Detect which cell encompasses the target text, then output its (x, y) center coordinate. 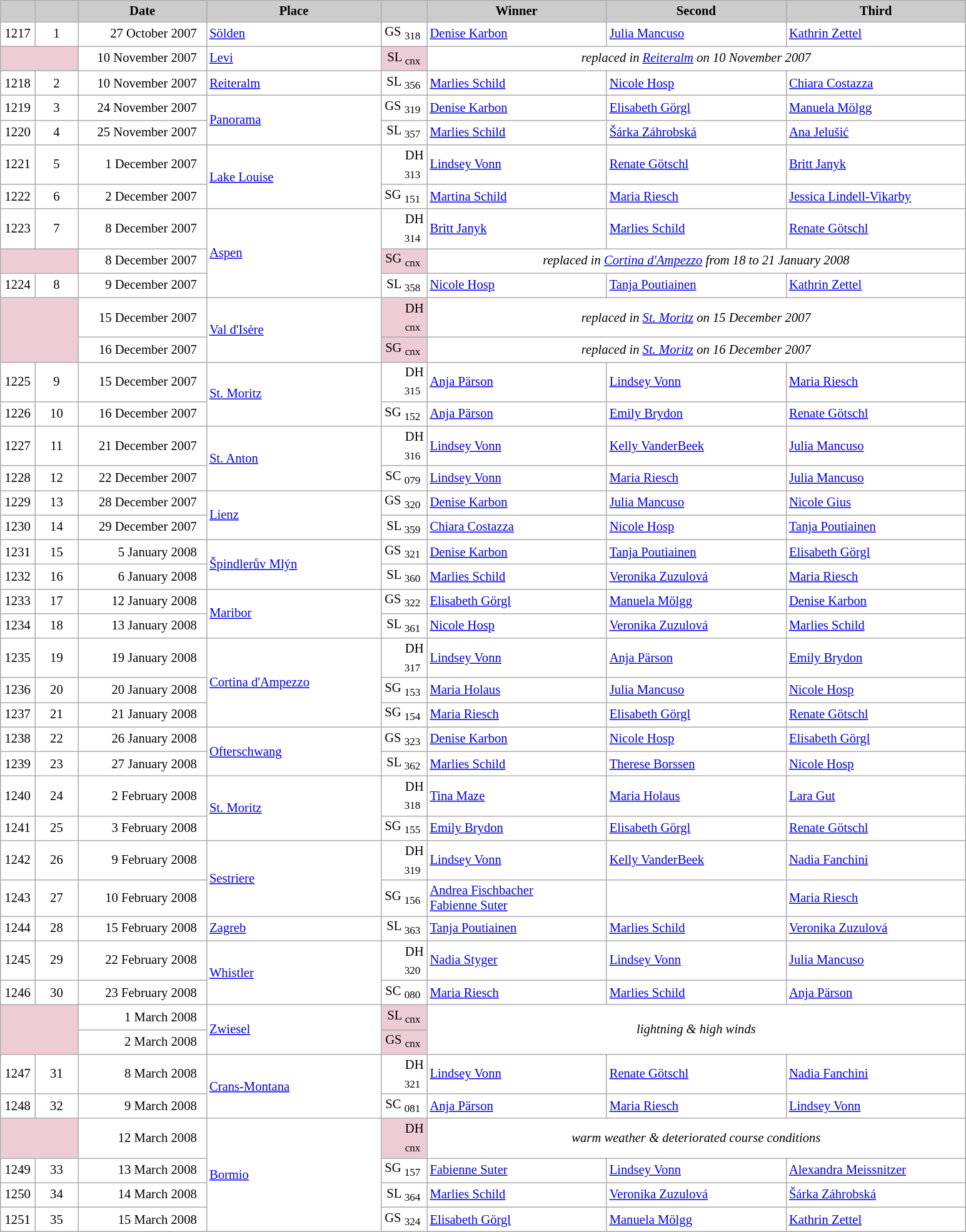
Sölden (294, 34)
5 January 2008 (143, 551)
Lara Gut (875, 795)
1234 (18, 625)
1235 (18, 658)
1247 (18, 1074)
Zwiesel (294, 1029)
Val d'Isère (294, 330)
SL 361 (404, 625)
2 February 2008 (143, 795)
22 February 2008 (143, 960)
Whistler (294, 973)
1239 (18, 764)
Date (143, 11)
17 (57, 601)
GS 318 (404, 34)
1246 (18, 993)
SG 152 (404, 414)
DH 317 (404, 658)
1221 (18, 164)
SG 155 (404, 828)
30 (57, 993)
10 (57, 414)
SG 154 (404, 714)
Lake Louise (294, 176)
18 (57, 625)
DH 314 (404, 229)
DH 321 (404, 1074)
1243 (18, 898)
5 (57, 164)
SG 157 (404, 1170)
33 (57, 1170)
12 January 2008 (143, 601)
9 December 2007 (143, 285)
23 February 2008 (143, 993)
Tina Maze (516, 795)
GS 323 (404, 739)
1225 (18, 381)
8 March 2008 (143, 1074)
SG 151 (404, 196)
21 (57, 714)
1229 (18, 503)
1245 (18, 960)
1250 (18, 1195)
Ofterschwang (294, 751)
SL 364 (404, 1195)
1224 (18, 285)
22 (57, 739)
SL 362 (404, 764)
6 January 2008 (143, 576)
SC 081 (404, 1106)
Jessica Lindell-Vikarby (875, 196)
Cortina d'Ampezzo (294, 682)
25 (57, 828)
Maribor (294, 614)
8 (57, 285)
31 (57, 1074)
2 (57, 83)
24 (57, 795)
1249 (18, 1170)
2 March 2008 (143, 1041)
1248 (18, 1106)
SL 358 (404, 285)
2 December 2007 (143, 196)
25 November 2007 (143, 133)
Levi (294, 59)
1 March 2008 (143, 1016)
28 December 2007 (143, 503)
GS 319 (404, 108)
14 March 2008 (143, 1195)
1240 (18, 795)
Nadia Styger (516, 960)
15 (57, 551)
1222 (18, 196)
13 March 2008 (143, 1170)
1232 (18, 576)
SC 079 (404, 478)
warm weather & deteriorated course conditions (696, 1138)
Place (294, 11)
Bormio (294, 1175)
16 (57, 576)
12 March 2008 (143, 1138)
6 (57, 196)
Andrea Fischbacher Fabienne Suter (516, 898)
DH 316 (404, 446)
26 (57, 860)
Nicole Gius (875, 503)
9 (57, 381)
Lienz (294, 515)
SG 153 (404, 690)
Crans-Montana (294, 1086)
13 (57, 503)
1251 (18, 1219)
Therese Borssen (697, 764)
20 (57, 690)
28 (57, 928)
Aspen (294, 253)
Špindlerův Mlýn (294, 564)
34 (57, 1195)
3 (57, 108)
1228 (18, 478)
1 (57, 34)
Sestriere (294, 878)
replaced in Reiteralm on 10 November 2007 (696, 59)
32 (57, 1106)
15 March 2008 (143, 1219)
Winner (516, 11)
GS 320 (404, 503)
1220 (18, 133)
1226 (18, 414)
Second (697, 11)
7 (57, 229)
21 January 2008 (143, 714)
1238 (18, 739)
14 (57, 528)
1233 (18, 601)
Zagreb (294, 928)
9 February 2008 (143, 860)
11 (57, 446)
4 (57, 133)
SL 356 (404, 83)
1227 (18, 446)
Alexandra Meissnitzer (875, 1170)
replaced in St. Moritz on 15 December 2007 (696, 318)
1219 (18, 108)
DH 319 (404, 860)
12 (57, 478)
replaced in Cortina d'Ampezzo from 18 to 21 January 2008 (696, 260)
Third (875, 11)
29 December 2007 (143, 528)
21 December 2007 (143, 446)
23 (57, 764)
22 December 2007 (143, 478)
SC 080 (404, 993)
1223 (18, 229)
20 January 2008 (143, 690)
Panorama (294, 120)
19 January 2008 (143, 658)
1218 (18, 83)
1242 (18, 860)
1217 (18, 34)
19 (57, 658)
9 March 2008 (143, 1106)
SL 363 (404, 928)
SL 359 (404, 528)
15 February 2008 (143, 928)
26 January 2008 (143, 739)
27 October 2007 (143, 34)
1241 (18, 828)
1 December 2007 (143, 164)
St. Anton (294, 459)
1237 (18, 714)
GS 322 (404, 601)
DH 315 (404, 381)
24 November 2007 (143, 108)
27 (57, 898)
29 (57, 960)
lightning & high winds (696, 1029)
Martina Schild (516, 196)
SG 156 (404, 898)
replaced in St. Moritz on 16 December 2007 (696, 349)
1230 (18, 528)
SL 360 (404, 576)
DH 320 (404, 960)
27 January 2008 (143, 764)
Ana Jelušić (875, 133)
3 February 2008 (143, 828)
SL 357 (404, 133)
DH 318 (404, 795)
GS cnx (404, 1041)
GS 324 (404, 1219)
1236 (18, 690)
1231 (18, 551)
13 January 2008 (143, 625)
DH 313 (404, 164)
Fabienne Suter (516, 1170)
35 (57, 1219)
Reiteralm (294, 83)
1244 (18, 928)
10 February 2008 (143, 898)
GS 321 (404, 551)
